For the text-containing cell, return its midpoint in [x, y] coordinate format. 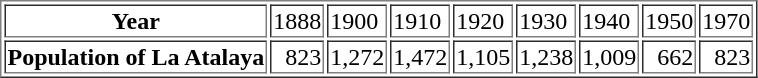
1,105 [483, 56]
Population of La Atalaya [136, 56]
1,238 [546, 56]
1,272 [357, 56]
1900 [357, 20]
1970 [726, 20]
1930 [546, 20]
1,009 [609, 56]
662 [669, 56]
1888 [297, 20]
1920 [483, 20]
Year [136, 20]
1,472 [420, 56]
1950 [669, 20]
1940 [609, 20]
1910 [420, 20]
